Return (X, Y) of the center of cell containing provided text 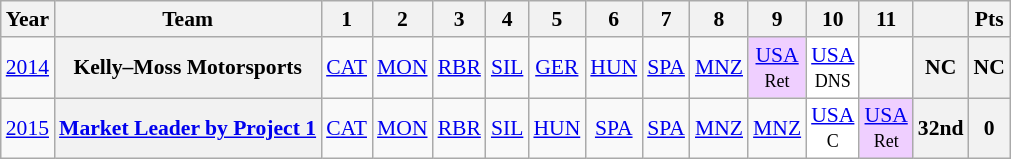
Year (28, 19)
Pts (990, 19)
USADNS (832, 68)
10 (832, 19)
5 (556, 19)
0 (990, 128)
Kelly–Moss Motorsports (188, 68)
2 (402, 19)
6 (614, 19)
32nd (941, 128)
3 (460, 19)
2015 (28, 128)
8 (719, 19)
USAC (832, 128)
4 (508, 19)
7 (666, 19)
9 (777, 19)
GER (556, 68)
2014 (28, 68)
Market Leader by Project 1 (188, 128)
Team (188, 19)
1 (346, 19)
11 (886, 19)
